Provide the (x, y) coordinate of the cell's center where the given text is located.  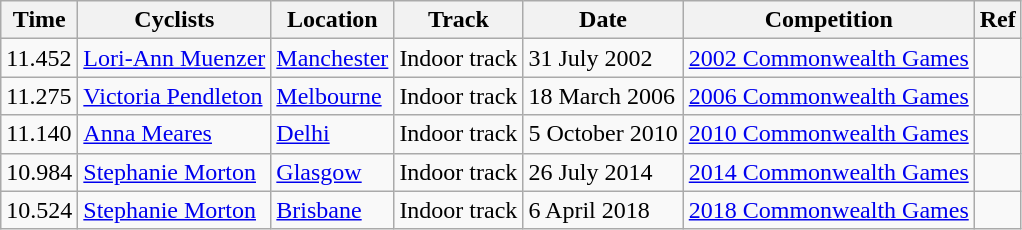
Competition (828, 20)
10.984 (40, 172)
11.140 (40, 134)
11.452 (40, 58)
Location (332, 20)
2002 Commonwealth Games (828, 58)
Melbourne (332, 96)
5 October 2010 (603, 134)
Time (40, 20)
11.275 (40, 96)
2018 Commonwealth Games (828, 210)
6 April 2018 (603, 210)
2006 Commonwealth Games (828, 96)
Brisbane (332, 210)
26 July 2014 (603, 172)
2014 Commonwealth Games (828, 172)
18 March 2006 (603, 96)
Lori-Ann Muenzer (174, 58)
2010 Commonwealth Games (828, 134)
Date (603, 20)
Ref (998, 20)
Anna Meares (174, 134)
Cyclists (174, 20)
Manchester (332, 58)
Track (458, 20)
Glasgow (332, 172)
Victoria Pendleton (174, 96)
31 July 2002 (603, 58)
10.524 (40, 210)
Delhi (332, 134)
